Search for the cell housing the specified text and yield its (x, y) center coordinate. 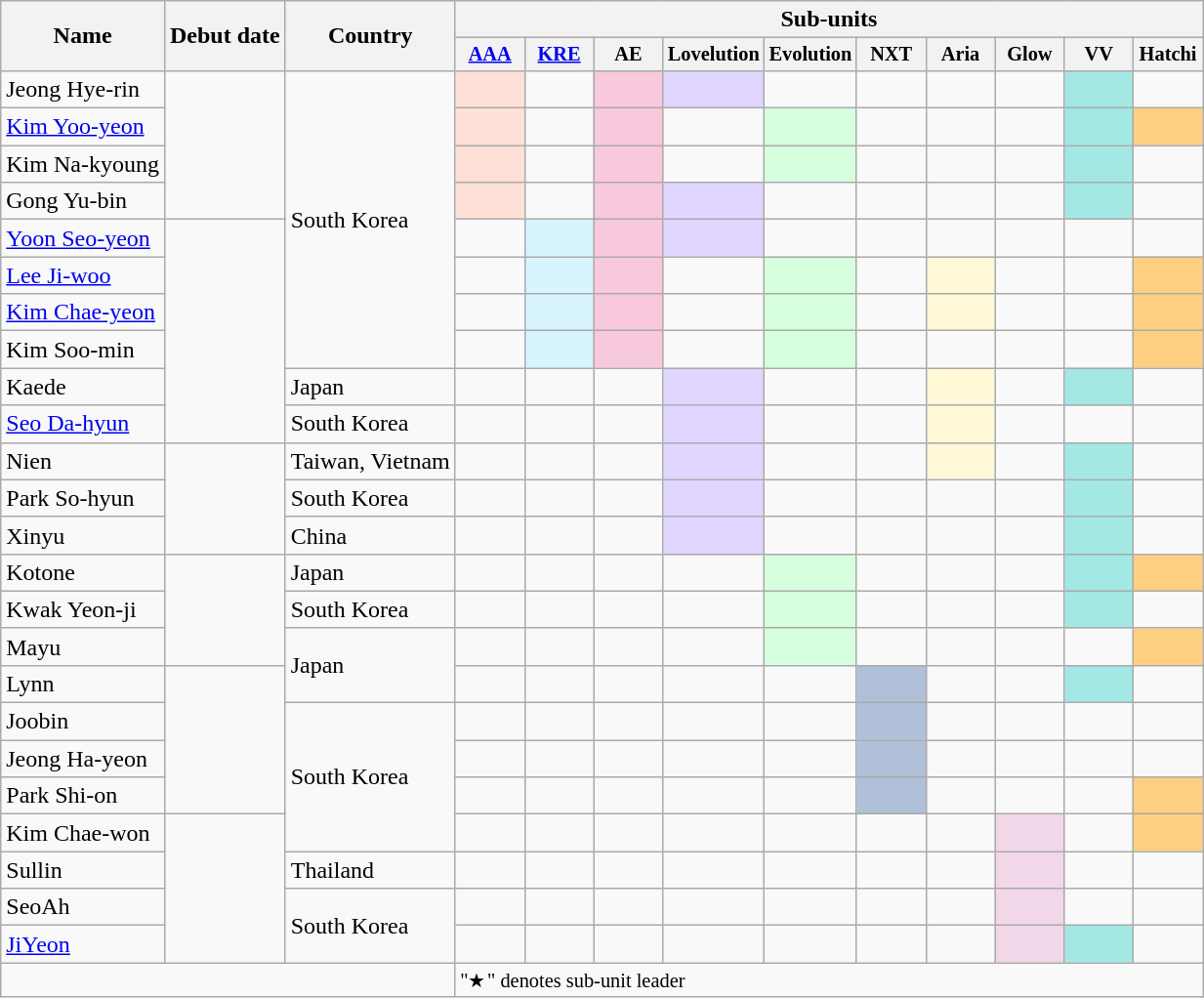
Name (83, 36)
Lovelution (714, 55)
Park Shi-on (83, 796)
China (370, 535)
Kim Na-kyoung (83, 164)
AE (629, 55)
VV (1100, 55)
Evolution (810, 55)
Country (370, 36)
Hatchi (1168, 55)
KRE (559, 55)
AAA (490, 55)
Kotone (83, 572)
Seo Da-hyun (83, 424)
Glow (1029, 55)
Jeong Hye-rin (83, 89)
Mayu (83, 646)
Taiwan, Vietnam (370, 461)
Kim Chae-won (83, 833)
Lee Ji-woo (83, 275)
JiYeon (83, 944)
Sub-units (828, 20)
Lynn (83, 684)
NXT (891, 55)
Debut date (225, 36)
Jeong Ha-yeon (83, 759)
Sullin (83, 870)
Yoon Seo-yeon (83, 238)
Joobin (83, 722)
Park So-hyun (83, 498)
Gong Yu-bin (83, 201)
Kim Soo-min (83, 350)
Nien (83, 461)
Kwak Yeon-ji (83, 609)
Thailand (370, 870)
Xinyu (83, 535)
Aria (961, 55)
"★" denotes sub-unit leader (828, 980)
Kim Yoo-yeon (83, 127)
Kim Chae-yeon (83, 312)
Kaede (83, 387)
SeoAh (83, 907)
